For the text-containing cell, return its midpoint in (x, y) coordinate format. 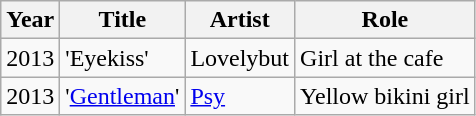
Artist (240, 20)
Year (30, 20)
'Gentleman' (122, 96)
Girl at the cafe (386, 58)
Yellow bikini girl (386, 96)
'Eyekiss' (122, 58)
Lovelybut (240, 58)
Title (122, 20)
Role (386, 20)
Psy (240, 96)
